From the cell containing the given text, extract its center point as (X, Y) coordinate. 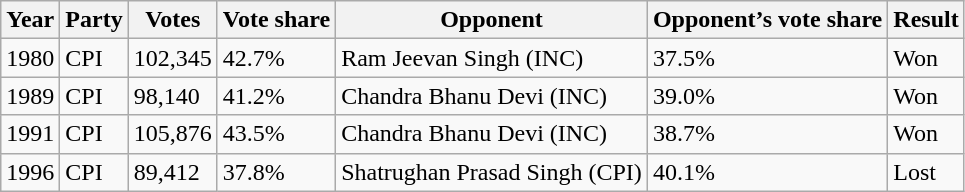
1989 (30, 96)
40.1% (767, 172)
Lost (926, 172)
37.8% (276, 172)
Opponent’s vote share (767, 20)
42.7% (276, 58)
Shatrughan Prasad Singh (CPI) (492, 172)
Vote share (276, 20)
98,140 (172, 96)
43.5% (276, 134)
1996 (30, 172)
Votes (172, 20)
1991 (30, 134)
Ram Jeevan Singh (INC) (492, 58)
39.0% (767, 96)
Result (926, 20)
Party (94, 20)
37.5% (767, 58)
1980 (30, 58)
89,412 (172, 172)
38.7% (767, 134)
105,876 (172, 134)
102,345 (172, 58)
Year (30, 20)
Opponent (492, 20)
41.2% (276, 96)
